Determine the (x, y) coordinate at the center of the cell enclosing the given text.  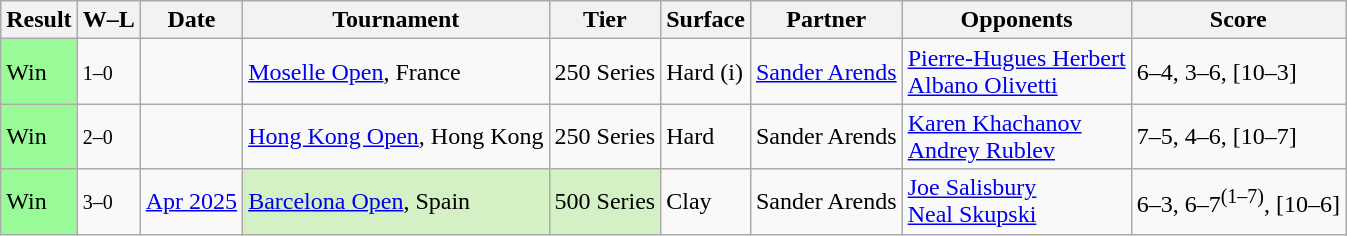
Tournament (396, 20)
Score (1238, 20)
Moselle Open, France (396, 72)
6–3, 6–7(1–7), [10–6] (1238, 202)
Date (191, 20)
Tier (605, 20)
Joe Salisbury Neal Skupski (1016, 202)
Partner (826, 20)
7–5, 4–6, [10–7] (1238, 136)
Karen Khachanov Andrey Rublev (1016, 136)
Hard (706, 136)
3–0 (108, 202)
Result (39, 20)
Hard (i) (706, 72)
1–0 (108, 72)
Apr 2025 (191, 202)
2–0 (108, 136)
Barcelona Open, Spain (396, 202)
Opponents (1016, 20)
500 Series (605, 202)
W–L (108, 20)
Clay (706, 202)
6–4, 3–6, [10–3] (1238, 72)
Hong Kong Open, Hong Kong (396, 136)
Surface (706, 20)
Pierre-Hugues Herbert Albano Olivetti (1016, 72)
